Find where the given text appears and provide that cell's center as (x, y) coordinate. 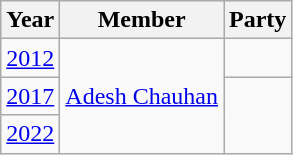
Adesh Chauhan (142, 96)
Member (142, 20)
2017 (30, 96)
2022 (30, 134)
Year (30, 20)
Party (258, 20)
2012 (30, 58)
